From the cell containing the given text, extract its center point as (x, y) coordinate. 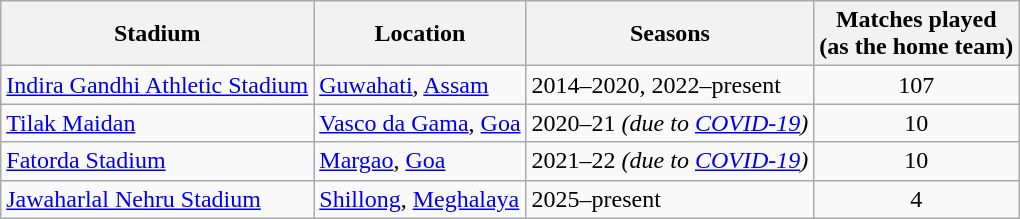
Indira Gandhi Athletic Stadium (158, 85)
Matches played(as the home team) (916, 34)
Tilak Maidan (158, 123)
2025–present (670, 199)
2021–22 (due to COVID-19) (670, 161)
Shillong, Meghalaya (420, 199)
4 (916, 199)
2020–21 (due to COVID-19) (670, 123)
Stadium (158, 34)
2014–2020, 2022–present (670, 85)
Vasco da Gama, Goa (420, 123)
Margao, Goa (420, 161)
107 (916, 85)
Location (420, 34)
Fatorda Stadium (158, 161)
Jawaharlal Nehru Stadium (158, 199)
Seasons (670, 34)
Guwahati, Assam (420, 85)
